Return the (X, Y) coordinate for the center point of the cell that contains the specified text.  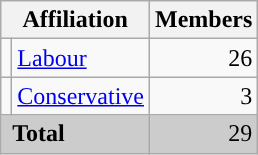
Affiliation (76, 20)
26 (204, 58)
Conservative (81, 96)
3 (204, 96)
Members (204, 20)
Labour (81, 58)
Total (76, 134)
29 (204, 134)
